From the cell containing the given text, extract its center point as (x, y) coordinate. 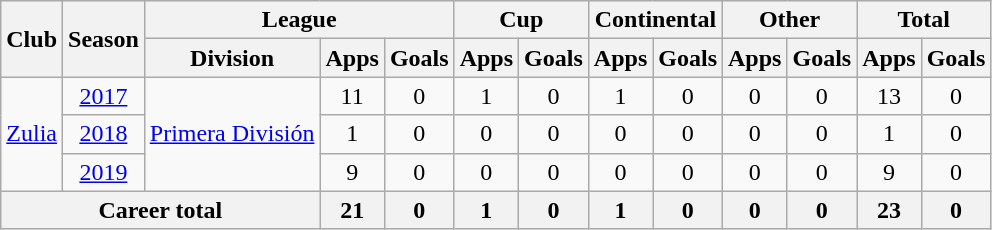
Cup (521, 20)
2018 (104, 134)
23 (889, 210)
Season (104, 39)
Club (32, 39)
13 (889, 96)
Total (924, 20)
21 (352, 210)
2019 (104, 172)
Career total (160, 210)
Primera División (232, 134)
Other (790, 20)
League (299, 20)
Continental (655, 20)
Zulia (32, 134)
11 (352, 96)
2017 (104, 96)
Division (232, 58)
